Output the [x, y] coordinate of the center of the cell containing the given text.  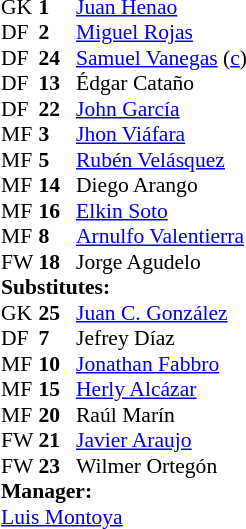
21 [57, 441]
5 [57, 160]
25 [57, 313]
15 [57, 389]
23 [57, 466]
18 [57, 262]
22 [57, 109]
13 [57, 83]
8 [57, 237]
20 [57, 415]
3 [57, 135]
GK [20, 313]
7 [57, 339]
14 [57, 185]
10 [57, 364]
2 [57, 33]
24 [57, 58]
16 [57, 211]
